Extract the (X, Y) coordinate from the center of the cell holding the provided text.  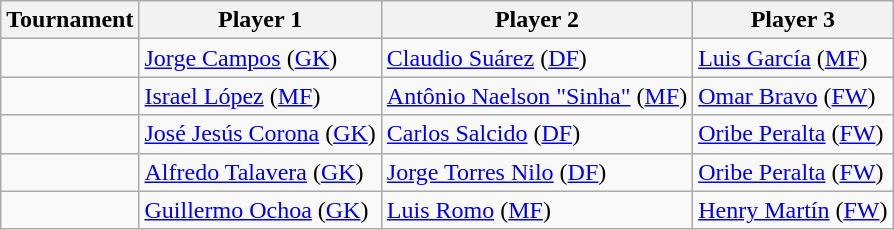
Luis García (MF) (793, 58)
Jorge Torres Nilo (DF) (536, 172)
Omar Bravo (FW) (793, 96)
Alfredo Talavera (GK) (260, 172)
Jorge Campos (GK) (260, 58)
Claudio Suárez (DF) (536, 58)
Guillermo Ochoa (GK) (260, 210)
Player 1 (260, 20)
Israel López (MF) (260, 96)
Luis Romo (MF) (536, 210)
Player 3 (793, 20)
Tournament (70, 20)
Carlos Salcido (DF) (536, 134)
Player 2 (536, 20)
Antônio Naelson "Sinha" (MF) (536, 96)
Henry Martín (FW) (793, 210)
José Jesús Corona (GK) (260, 134)
